Detect which cell encompasses the target text, then output its (X, Y) center coordinate. 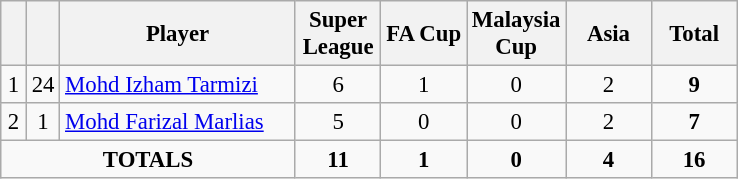
FA Cup (424, 34)
Super League (338, 34)
9 (694, 85)
Malaysia Cup (516, 34)
7 (694, 122)
Player (178, 34)
16 (694, 160)
Mohd Farizal Marlias (178, 122)
Mohd Izham Tarmizi (178, 85)
6 (338, 85)
Total (694, 34)
24 (42, 85)
4 (609, 160)
TOTALS (148, 160)
5 (338, 122)
Asia (609, 34)
11 (338, 160)
